Scan for the cell matching the given text and deliver its [X, Y] coordinate at center. 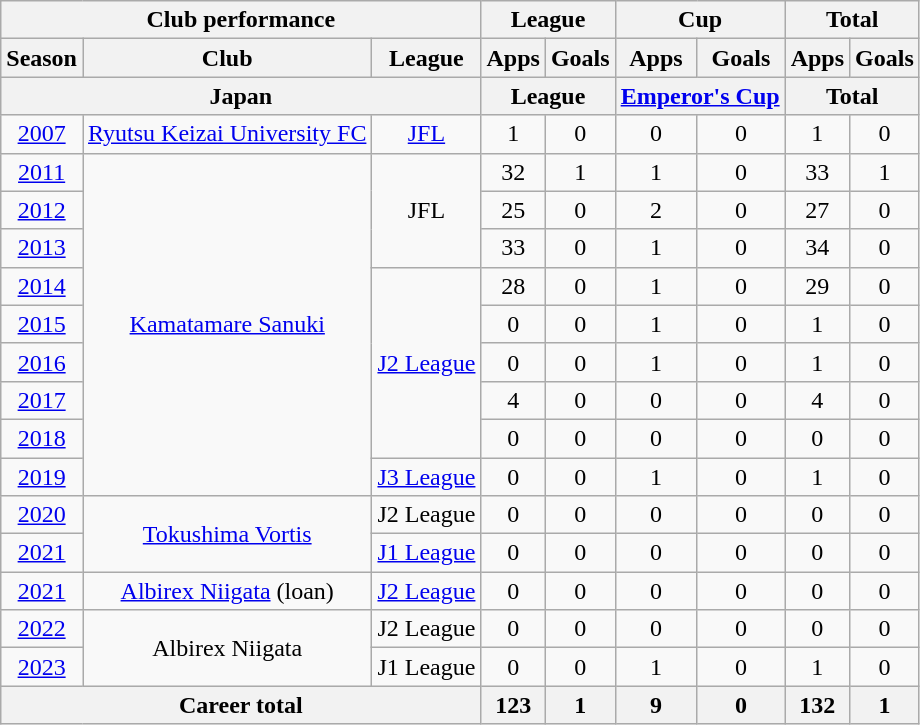
Emperor's Cup [700, 96]
28 [513, 286]
Tokushima Vortis [226, 534]
Ryutsu Keizai University FC [226, 134]
J3 League [426, 477]
2014 [42, 286]
132 [817, 705]
Club performance [241, 20]
2023 [42, 667]
9 [656, 705]
32 [513, 172]
2012 [42, 210]
123 [513, 705]
Japan [241, 96]
2007 [42, 134]
Club [226, 58]
Albirex Niigata (loan) [226, 591]
25 [513, 210]
34 [817, 248]
29 [817, 286]
2015 [42, 324]
2013 [42, 248]
2018 [42, 438]
2019 [42, 477]
2 [656, 210]
2017 [42, 400]
Career total [241, 705]
Kamatamare Sanuki [226, 324]
27 [817, 210]
Albirex Niigata [226, 648]
2022 [42, 629]
Season [42, 58]
2016 [42, 362]
2011 [42, 172]
2020 [42, 515]
Cup [700, 20]
